For the text-containing cell, return its midpoint in [X, Y] coordinate format. 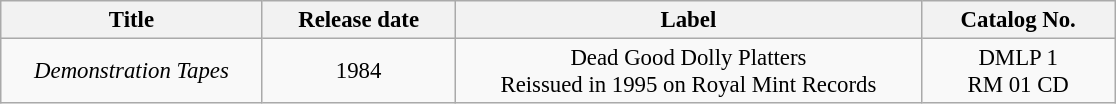
Release date [358, 20]
1984 [358, 72]
Demonstration Tapes [132, 72]
Catalog No. [1018, 20]
Title [132, 20]
Dead Good Dolly PlattersReissued in 1995 on Royal Mint Records [688, 72]
DMLP 1RM 01 CD [1018, 72]
Label [688, 20]
